Provide the [x, y] coordinate of the cell's center where the given text is located.  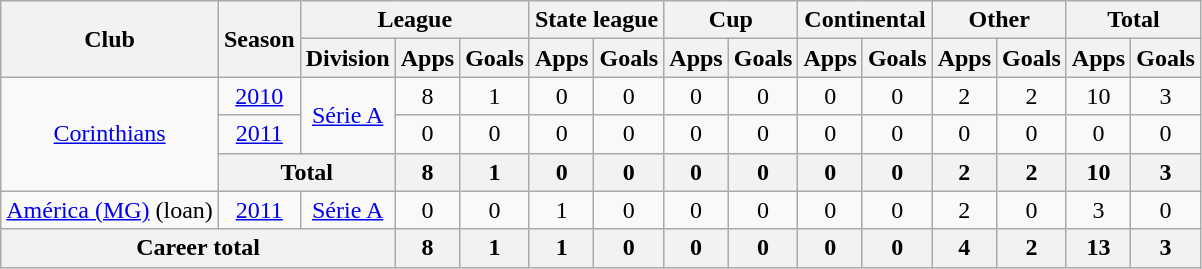
Club [110, 39]
League [414, 20]
2010 [259, 96]
América (MG) (loan) [110, 210]
State league [596, 20]
Season [259, 39]
Continental [865, 20]
Career total [198, 248]
Division [348, 58]
Other [999, 20]
13 [1098, 248]
Cup [731, 20]
4 [964, 248]
Corinthians [110, 134]
